Find where the given text appears and provide that cell's center as (x, y) coordinate. 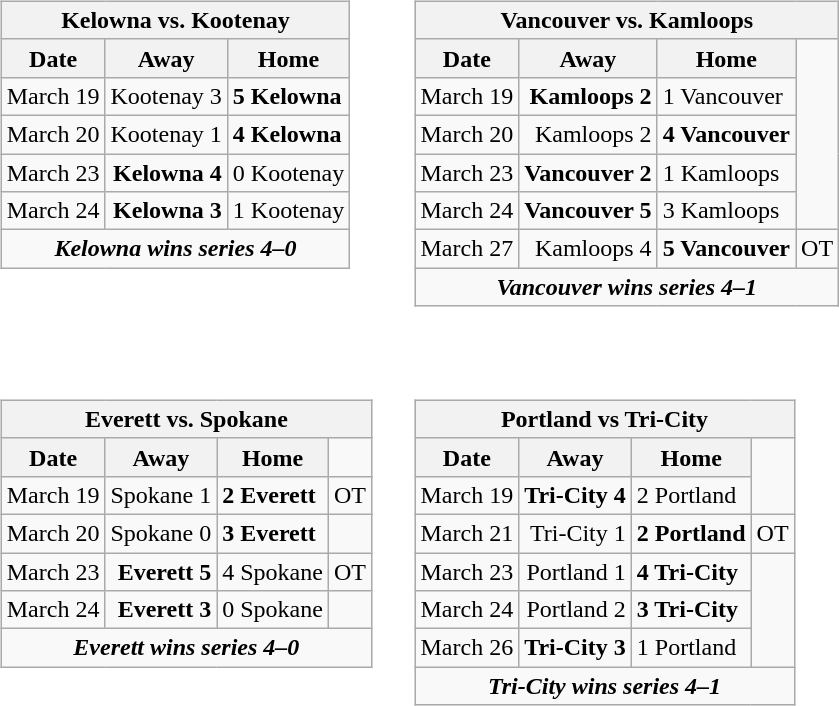
Kootenay 3 (166, 96)
Tri-City 1 (576, 533)
Kelowna 3 (166, 211)
4 Kelowna (288, 134)
1 Kamloops (726, 173)
4 Vancouver (726, 134)
Vancouver wins series 4–1 (627, 287)
Kamloops 4 (588, 249)
1 Portland (691, 648)
4 Tri-City (691, 571)
Vancouver 5 (588, 211)
5 Vancouver (726, 249)
Tri-City 3 (576, 648)
Everett wins series 4–0 (186, 648)
Portland 1 (576, 571)
Vancouver 2 (588, 173)
0 Kootenay (288, 173)
Everett 5 (161, 571)
Tri-City 4 (576, 495)
2 Everett (273, 495)
Vancouver vs. Kamloops (627, 20)
Kelowna vs. Kootenay (175, 20)
3 Everett (273, 533)
Spokane 0 (161, 533)
March 26 (467, 648)
March 27 (467, 249)
5 Kelowna (288, 96)
Portland 2 (576, 610)
1 Kootenay (288, 211)
Kootenay 1 (166, 134)
Spokane 1 (161, 495)
March 21 (467, 533)
3 Tri-City (691, 610)
Portland vs Tri-City (604, 419)
3 Kamloops (726, 211)
Kelowna 4 (166, 173)
Kelowna wins series 4–0 (175, 249)
0 Spokane (273, 610)
4 Spokane (273, 571)
Tri-City wins series 4–1 (604, 686)
1 Vancouver (726, 96)
Everett vs. Spokane (186, 419)
Everett 3 (161, 610)
